Locate the cell with the specified text and output its [x, y] center coordinate. 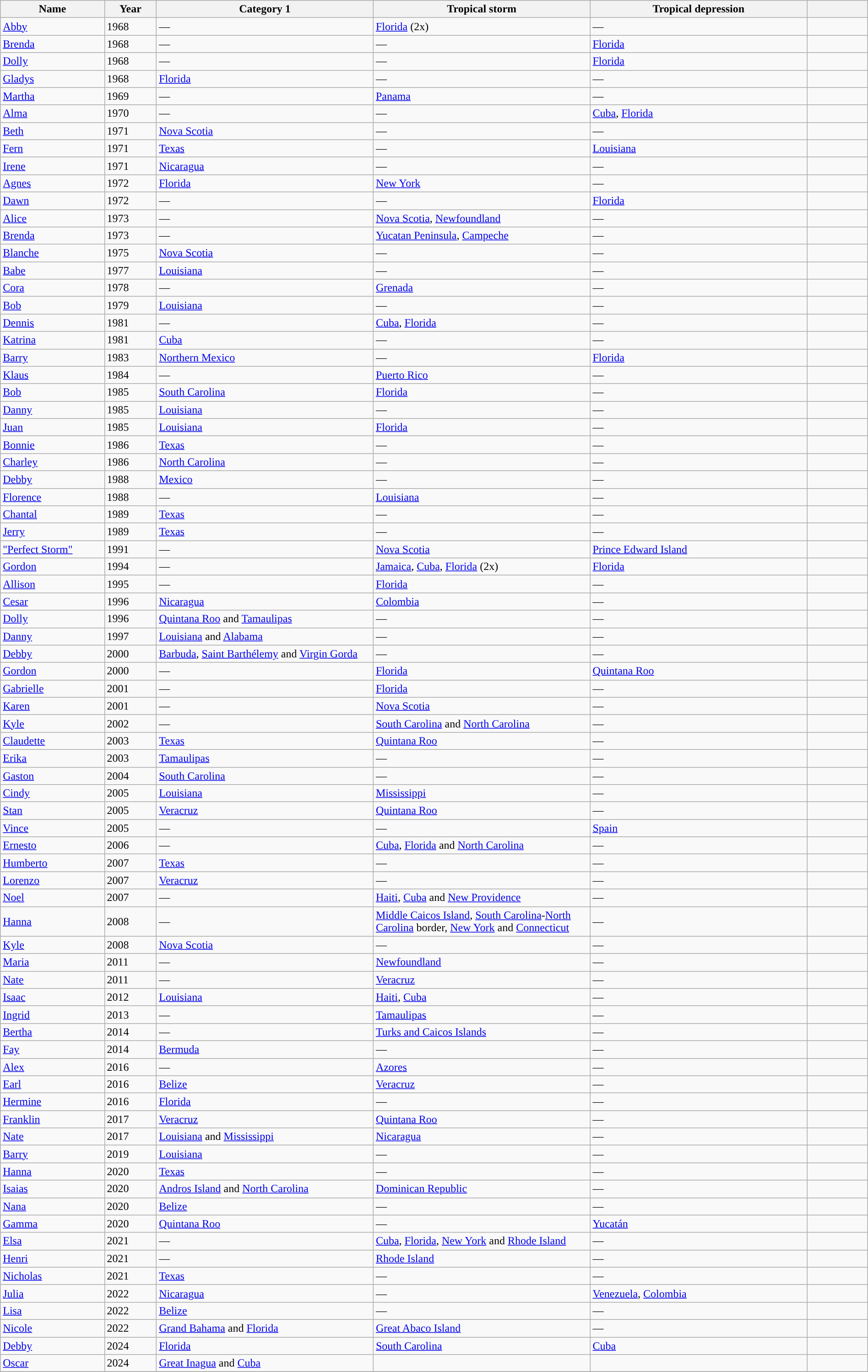
1994 [130, 567]
Fern [52, 148]
Barbuda, Saint Barthélemy and Virgin Gorda [265, 654]
Tropical storm [482, 9]
Prince Edward Island [699, 549]
1991 [130, 549]
Nicole [52, 1328]
2006 [130, 846]
1979 [130, 305]
Bermuda [265, 1049]
Quintana Roo and Tamaulipas [265, 619]
Claudette [52, 741]
Cuba, Florida, New York and Rhode Island [482, 1241]
Yucatán [699, 1224]
Noel [52, 898]
Florence [52, 497]
Cora [52, 288]
Gabrielle [52, 689]
Rhode Island [482, 1258]
Babe [52, 271]
Middle Caicos Island, South Carolina-North Carolina border, New York and Connecticut [482, 921]
Cesar [52, 602]
Jamaica, Cuba, Florida (2x) [482, 567]
Erika [52, 758]
Juan [52, 427]
Martha [52, 96]
Oscar [52, 1363]
Nana [52, 1206]
Mississippi [482, 793]
Bonnie [52, 445]
Great Abaco Island [482, 1328]
Dominican Republic [482, 1189]
Alma [52, 114]
1983 [130, 358]
Azores [482, 1067]
Earl [52, 1085]
Andros Island and North Carolina [265, 1189]
Bertha [52, 1032]
Florida (2x) [482, 27]
Henri [52, 1258]
New York [482, 183]
Gladys [52, 79]
Louisiana and Mississippi [265, 1137]
Isaias [52, 1189]
Category 1 [265, 9]
Klaus [52, 375]
Gamma [52, 1224]
Mexico [265, 479]
1969 [130, 96]
2012 [130, 997]
Agnes [52, 183]
Gaston [52, 776]
Julia [52, 1293]
Great Inagua and Cuba [265, 1363]
Allison [52, 584]
Cuba, Florida and North Carolina [482, 846]
Karen [52, 706]
"Perfect Storm" [52, 549]
Lorenzo [52, 880]
Irene [52, 166]
Chantal [52, 515]
Blanche [52, 253]
Maria [52, 962]
Newfoundland [482, 962]
Alice [52, 218]
Grand Bahama and Florida [265, 1328]
1984 [130, 375]
Panama [482, 96]
Dawn [52, 201]
Turks and Caicos Islands [482, 1032]
Ernesto [52, 846]
North Carolina [265, 462]
South Carolina and North Carolina [482, 723]
1978 [130, 288]
Humberto [52, 863]
1997 [130, 636]
Beth [52, 131]
2019 [130, 1154]
Year [130, 9]
Franklin [52, 1119]
2002 [130, 723]
Name [52, 9]
Isaac [52, 997]
Grenada [482, 288]
Katrina [52, 340]
Haiti, Cuba and New Providence [482, 898]
Northern Mexico [265, 358]
Cindy [52, 793]
Dennis [52, 323]
Nova Scotia, Newfoundland [482, 218]
Alex [52, 1067]
1977 [130, 271]
Vince [52, 828]
Louisiana and Alabama [265, 636]
1995 [130, 584]
2013 [130, 1014]
Charley [52, 462]
Spain [699, 828]
Hermine [52, 1102]
Nicholas [52, 1276]
Ingrid [52, 1014]
Puerto Rico [482, 375]
Lisa [52, 1311]
Fay [52, 1049]
Venezuela, Colombia [699, 1293]
Stan [52, 811]
Colombia [482, 602]
Elsa [52, 1241]
2004 [130, 776]
Haiti, Cuba [482, 997]
1975 [130, 253]
1970 [130, 114]
Abby [52, 27]
Tropical depression [699, 9]
Yucatan Peninsula, Campeche [482, 236]
Jerry [52, 532]
